Output the (X, Y) coordinate of the center of the cell containing the given text.  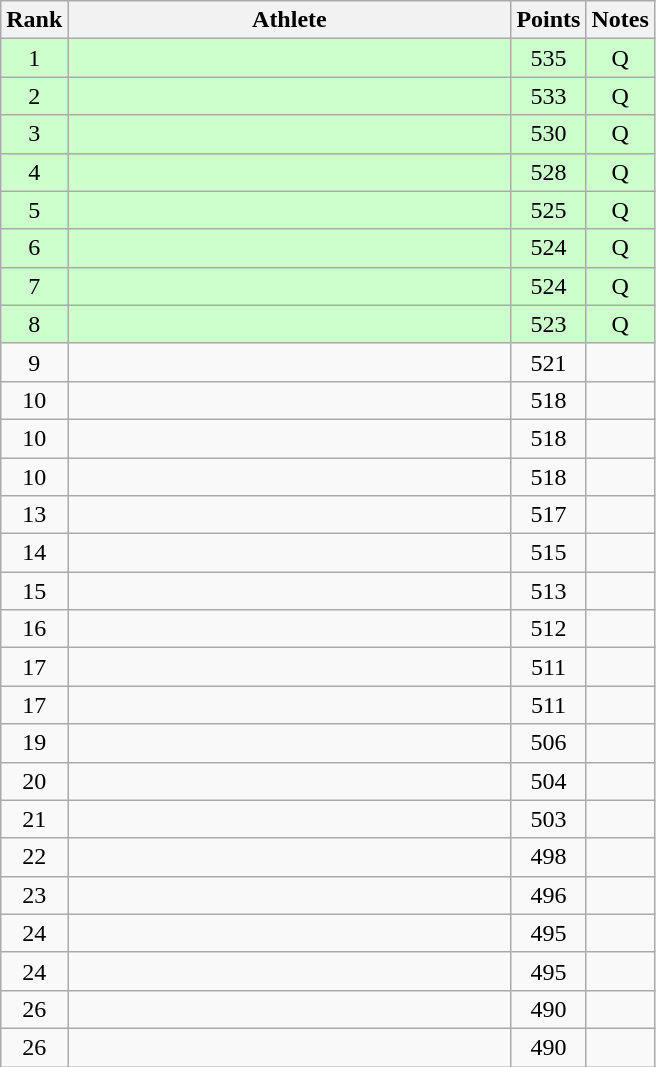
512 (548, 629)
3 (34, 134)
20 (34, 781)
521 (548, 362)
503 (548, 819)
4 (34, 172)
13 (34, 515)
535 (548, 58)
515 (548, 553)
530 (548, 134)
16 (34, 629)
533 (548, 96)
Notes (620, 20)
517 (548, 515)
19 (34, 743)
15 (34, 591)
2 (34, 96)
506 (548, 743)
Athlete (290, 20)
22 (34, 857)
504 (548, 781)
528 (548, 172)
Points (548, 20)
525 (548, 210)
8 (34, 324)
523 (548, 324)
Rank (34, 20)
496 (548, 895)
9 (34, 362)
6 (34, 248)
5 (34, 210)
513 (548, 591)
14 (34, 553)
23 (34, 895)
498 (548, 857)
21 (34, 819)
1 (34, 58)
7 (34, 286)
